From the cell containing the given text, extract its center point as (X, Y) coordinate. 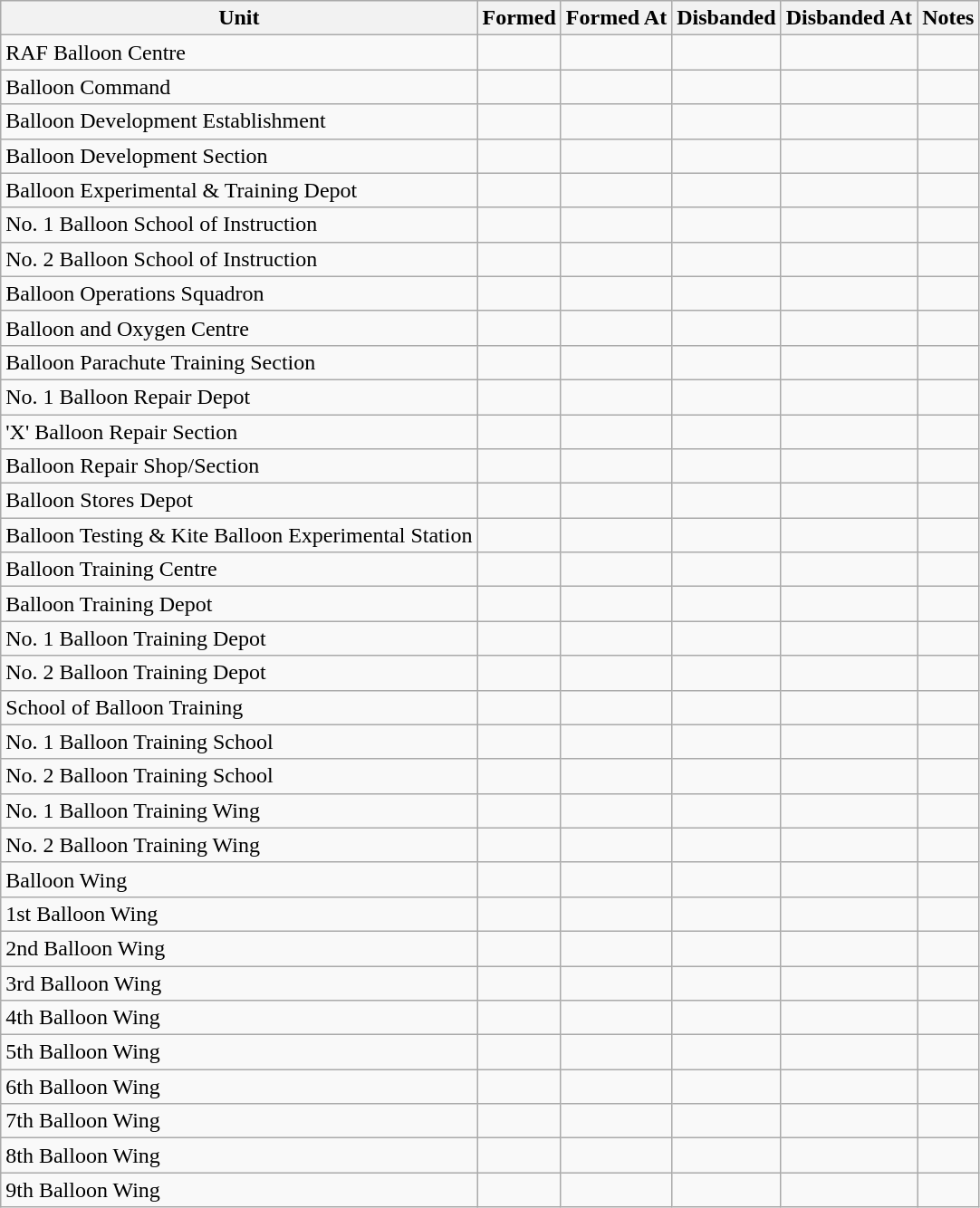
Balloon Stores Depot (239, 501)
Balloon Parachute Training Section (239, 362)
RAF Balloon Centre (239, 53)
Balloon Training Centre (239, 570)
School of Balloon Training (239, 707)
Formed (519, 18)
Balloon Development Establishment (239, 121)
Balloon Command (239, 87)
No. 2 Balloon School of Instruction (239, 259)
No. 1 Balloon Training Depot (239, 638)
Balloon Experimental & Training Depot (239, 190)
Balloon Repair Shop/Section (239, 466)
Balloon Operations Squadron (239, 293)
No. 2 Balloon Training Wing (239, 845)
5th Balloon Wing (239, 1052)
7th Balloon Wing (239, 1121)
2nd Balloon Wing (239, 948)
4th Balloon Wing (239, 1018)
'X' Balloon Repair Section (239, 432)
9th Balloon Wing (239, 1190)
Balloon and Oxygen Centre (239, 328)
3rd Balloon Wing (239, 983)
Balloon Training Depot (239, 604)
8th Balloon Wing (239, 1155)
Balloon Development Section (239, 156)
Unit (239, 18)
No. 1 Balloon Repair Depot (239, 397)
Disbanded (726, 18)
1st Balloon Wing (239, 914)
No. 1 Balloon Training Wing (239, 810)
No. 2 Balloon Training School (239, 776)
Formed At (616, 18)
Balloon Wing (239, 879)
No. 1 Balloon Training School (239, 742)
Disbanded At (849, 18)
No. 2 Balloon Training Depot (239, 673)
Notes (948, 18)
No. 1 Balloon School of Instruction (239, 225)
Balloon Testing & Kite Balloon Experimental Station (239, 535)
6th Balloon Wing (239, 1087)
